Identify which cell holds the provided text, then report its (X, Y) central coordinate. 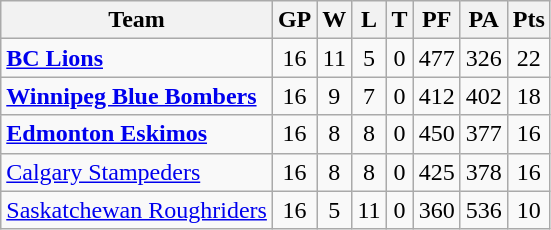
425 (436, 172)
378 (484, 172)
18 (528, 96)
360 (436, 210)
Pts (528, 20)
377 (484, 134)
412 (436, 96)
Edmonton Eskimos (137, 134)
L (369, 20)
7 (369, 96)
326 (484, 58)
W (334, 20)
Calgary Stampeders (137, 172)
PA (484, 20)
9 (334, 96)
Saskatchewan Roughriders (137, 210)
Winnipeg Blue Bombers (137, 96)
450 (436, 134)
T (400, 20)
BC Lions (137, 58)
Team (137, 20)
GP (294, 20)
402 (484, 96)
22 (528, 58)
477 (436, 58)
PF (436, 20)
536 (484, 210)
10 (528, 210)
